Provide the [x, y] coordinate of the cell's center where the given text is located.  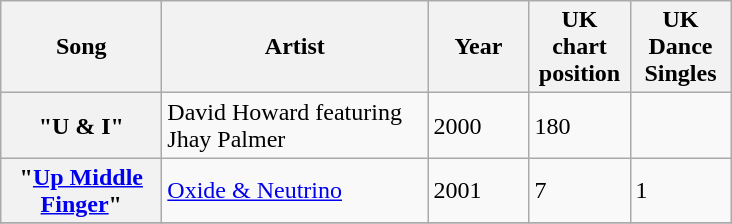
"U & I" [82, 126]
UK chart position [580, 47]
180 [580, 126]
Artist [295, 47]
Year [478, 47]
Oxide & Neutrino [295, 190]
2001 [478, 190]
UK Dance Singles [680, 47]
David Howard featuring Jhay Palmer [295, 126]
2000 [478, 126]
1 [680, 190]
7 [580, 190]
Song [82, 47]
"Up Middle Finger" [82, 190]
